Identify which cell holds the provided text, then report its [X, Y] central coordinate. 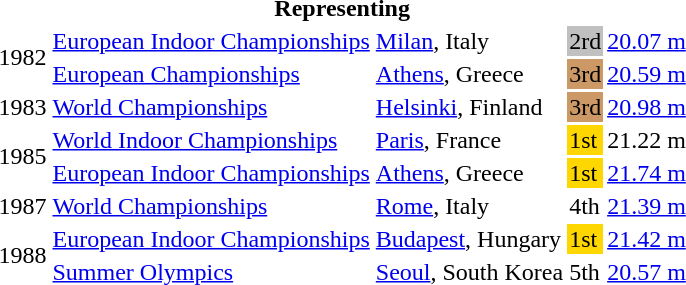
4th [586, 206]
Rome, Italy [469, 206]
European Championships [211, 74]
World Indoor Championships [211, 140]
Helsinki, Finland [469, 107]
Budapest, Hungary [469, 239]
Paris, France [469, 140]
2rd [586, 41]
Milan, Italy [469, 41]
